Search for the cell housing the specified text and yield its (x, y) center coordinate. 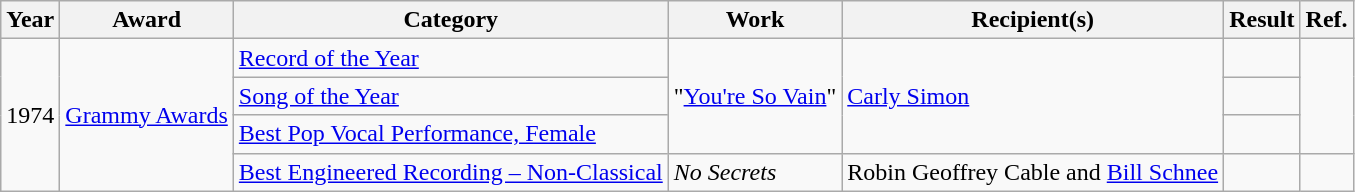
1974 (30, 115)
Ref. (1326, 20)
Work (754, 20)
Category (450, 20)
"You're So Vain" (754, 96)
Year (30, 20)
Result (1262, 20)
Best Pop Vocal Performance, Female (450, 134)
Record of the Year (450, 58)
Best Engineered Recording – Non-Classical (450, 172)
Song of the Year (450, 96)
Recipient(s) (1033, 20)
No Secrets (754, 172)
Robin Geoffrey Cable and Bill Schnee (1033, 172)
Award (147, 20)
Grammy Awards (147, 115)
Carly Simon (1033, 96)
